Search for the cell housing the specified text and yield its [x, y] center coordinate. 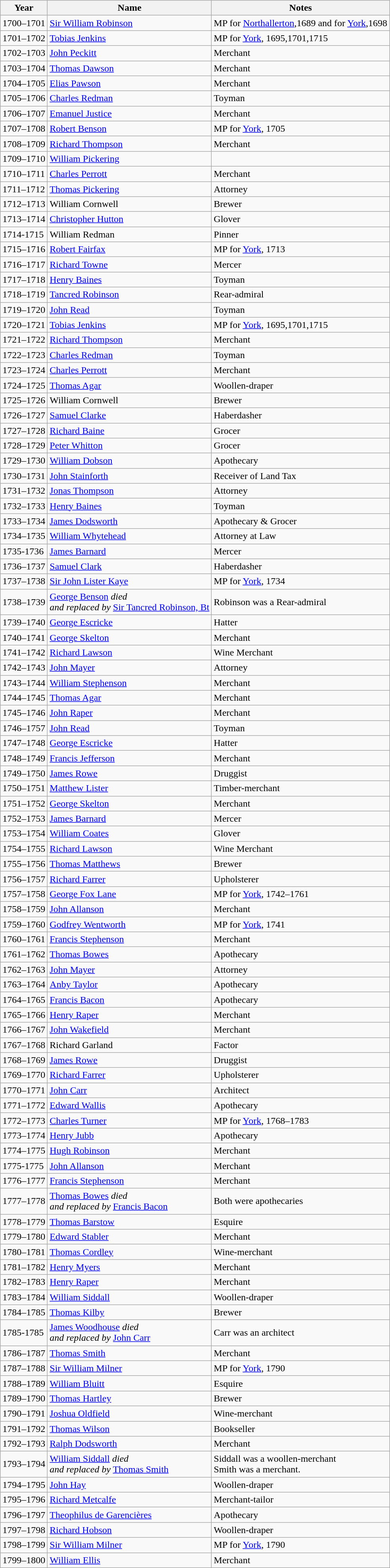
MP for York, 1705 [300, 128]
1704–1705 [24, 83]
Thomas Cordley [130, 1252]
Jonas Thompson [130, 491]
1742–1743 [24, 667]
1777–1778 [24, 1202]
1778–1779 [24, 1222]
1765–1766 [24, 1015]
1746–1757 [24, 728]
Architect [300, 1090]
Attorney at Law [300, 536]
1757–1758 [24, 894]
1720–1721 [24, 325]
1740–1741 [24, 637]
Both were apothecaries [300, 1202]
1712–1713 [24, 204]
1730–1731 [24, 476]
MP for York, 1742–1761 [300, 894]
1764–1765 [24, 1000]
1700–1701 [24, 23]
1745–1746 [24, 713]
1795–1796 [24, 1500]
Francis Jefferson [130, 758]
1756–1757 [24, 879]
1776–1777 [24, 1181]
1791–1792 [24, 1429]
1792–1793 [24, 1444]
1747–1748 [24, 743]
1736–1737 [24, 566]
1707–1708 [24, 128]
Sir John Lister Kaye [130, 581]
Henry Myers [130, 1267]
Notes [300, 8]
1715–1716 [24, 249]
1794–1795 [24, 1485]
1702–1703 [24, 53]
1733–1734 [24, 521]
Thomas Pickering [130, 189]
1789–1790 [24, 1398]
MP for York, 1768–1783 [300, 1120]
Pinner [300, 234]
1793–1794 [24, 1464]
1728–1729 [24, 446]
William Bluitt [130, 1383]
Tancred Robinson [130, 295]
1749–1750 [24, 773]
1790–1791 [24, 1413]
1753–1754 [24, 834]
Timber-merchant [300, 788]
MP for York, 1741 [300, 924]
Thomas Dawson [130, 68]
1760–1761 [24, 939]
1768–1769 [24, 1060]
1729–1730 [24, 461]
John Stainforth [130, 476]
Hugh Robinson [130, 1150]
1703–1704 [24, 68]
1755–1756 [24, 864]
1741–1742 [24, 652]
1739–1740 [24, 622]
1767–1768 [24, 1045]
1769–1770 [24, 1075]
Elias Pawson [130, 83]
1706–1707 [24, 113]
1716–1717 [24, 265]
Matthew Lister [130, 788]
Year [24, 8]
1732–1733 [24, 506]
1723–1724 [24, 370]
James Dodsworth [130, 521]
1726–1727 [24, 415]
William Redman [130, 234]
1773–1774 [24, 1135]
1761–1762 [24, 955]
Robert Benson [130, 128]
William Stephenson [130, 682]
Receiver of Land Tax [300, 476]
1781–1782 [24, 1267]
William Whytehead [130, 536]
William Dobson [130, 461]
1796–1797 [24, 1515]
Samuel Clarke [130, 415]
1705–1706 [24, 98]
William Coates [130, 834]
1784–1785 [24, 1312]
Thomas Bowes died and replaced by Francis Bacon [130, 1202]
1731–1732 [24, 491]
1710–1711 [24, 174]
Edward Stabler [130, 1237]
1763–1764 [24, 985]
1787–1788 [24, 1368]
George Fox Lane [130, 894]
Joshua Oldfield [130, 1413]
Robinson was a Rear-admiral [300, 602]
1775-1775 [24, 1165]
1708–1709 [24, 144]
William Pickering [130, 159]
1719–1720 [24, 310]
Christopher Hutton [130, 219]
1727–1728 [24, 430]
1735-1736 [24, 551]
William Ellis [130, 1560]
Thomas Barstow [130, 1222]
1799–1800 [24, 1560]
Richard Baine [130, 430]
James Woodhouse died and replaced by John Carr [130, 1332]
Merchant-tailor [300, 1500]
John Peckitt [130, 53]
John Carr [130, 1090]
Richard Hobson [130, 1530]
1714-1715 [24, 234]
Peter Whitton [130, 446]
MP for York, 1734 [300, 581]
Henry Jubb [130, 1135]
Thomas Hartley [130, 1398]
1721–1722 [24, 340]
John Hay [130, 1485]
1758–1759 [24, 909]
1798–1799 [24, 1545]
1744–1745 [24, 698]
Factor [300, 1045]
1737–1738 [24, 581]
1713–1714 [24, 219]
1785-1785 [24, 1332]
Thomas Wilson [130, 1429]
1762–1763 [24, 970]
MP for York, 1713 [300, 249]
Robert Fairfax [130, 249]
1780–1781 [24, 1252]
Siddall was a woollen-merchant Smith was a merchant. [300, 1464]
1797–1798 [24, 1530]
1782–1783 [24, 1282]
1722–1723 [24, 355]
Francis Bacon [130, 1000]
Thomas Bowes [130, 955]
Bookseller [300, 1429]
Anby Taylor [130, 985]
John Wakefield [130, 1030]
1759–1760 [24, 924]
1771–1772 [24, 1105]
1701–1702 [24, 38]
Name [130, 8]
Carr was an architect [300, 1332]
1711–1712 [24, 189]
Sir William Robinson [130, 23]
1724–1725 [24, 385]
1752–1753 [24, 819]
1766–1767 [24, 1030]
1774–1775 [24, 1150]
Richard Towne [130, 265]
William Siddall [130, 1297]
1725–1726 [24, 400]
1754–1755 [24, 849]
Richard Garland [130, 1045]
1718–1719 [24, 295]
Samuel Clark [130, 566]
William Siddall died and replaced by Thomas Smith [130, 1464]
Richard Metcalfe [130, 1500]
1788–1789 [24, 1383]
1738–1739 [24, 602]
1772–1773 [24, 1120]
Rear-admiral [300, 295]
Godfrey Wentworth [130, 924]
Thomas Smith [130, 1353]
1779–1780 [24, 1237]
Emanuel Justice [130, 113]
1717–1718 [24, 280]
1786–1787 [24, 1353]
George Benson died and replaced by Sir Tancred Robinson, Bt [130, 602]
John Raper [130, 713]
Theophilus de Garencières [130, 1515]
MP for Northallerton,1689 and for York,1698 [300, 23]
Charles Turner [130, 1120]
Thomas Matthews [130, 864]
Apothecary & Grocer [300, 521]
Thomas Kilby [130, 1312]
1783–1784 [24, 1297]
1750–1751 [24, 788]
1748–1749 [24, 758]
1709–1710 [24, 159]
1743–1744 [24, 682]
1751–1752 [24, 803]
1770–1771 [24, 1090]
1734–1735 [24, 536]
Ralph Dodsworth [130, 1444]
Edward Wallis [130, 1105]
